Output the (x, y) coordinate of the center of the cell containing the given text.  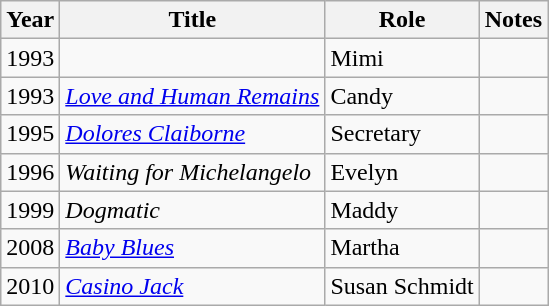
Maddy (402, 210)
Dolores Claiborne (192, 134)
Waiting for Michelangelo (192, 172)
1999 (30, 210)
Candy (402, 96)
Evelyn (402, 172)
Casino Jack (192, 286)
Love and Human Remains (192, 96)
2010 (30, 286)
Susan Schmidt (402, 286)
Baby Blues (192, 248)
Secretary (402, 134)
Dogmatic (192, 210)
Role (402, 20)
Title (192, 20)
Mimi (402, 58)
2008 (30, 248)
Notes (513, 20)
1995 (30, 134)
1996 (30, 172)
Martha (402, 248)
Year (30, 20)
